Extract the [X, Y] coordinate from the center of the cell holding the provided text.  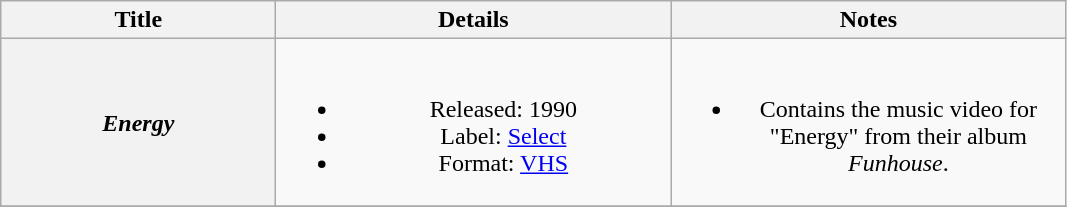
Notes [868, 20]
Released: 1990Label: SelectFormat: VHS [474, 122]
Title [138, 20]
Contains the music video for "Energy" from their album Funhouse. [868, 122]
Energy [138, 122]
Details [474, 20]
